Determine the (x, y) coordinate at the center of the cell enclosing the given text.  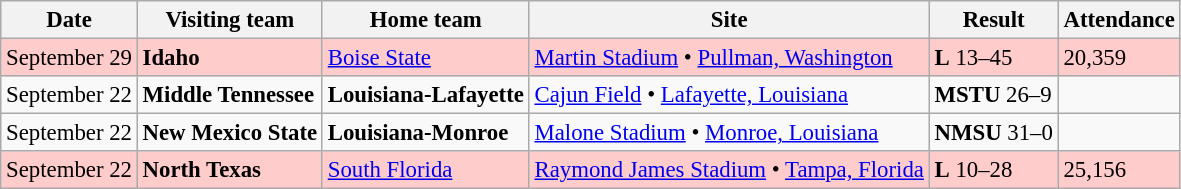
South Florida (426, 170)
MSTU 26–9 (994, 95)
North Texas (230, 170)
Louisiana-Monroe (426, 133)
Middle Tennessee (230, 95)
Raymond James Stadium • Tampa, Florida (729, 170)
Site (729, 20)
Home team (426, 20)
Idaho (230, 58)
Visiting team (230, 20)
Attendance (1119, 20)
L 13–45 (994, 58)
Boise State (426, 58)
Malone Stadium • Monroe, Louisiana (729, 133)
NMSU 31–0 (994, 133)
Result (994, 20)
20,359 (1119, 58)
Date (69, 20)
Louisiana-Lafayette (426, 95)
September 29 (69, 58)
New Mexico State (230, 133)
25,156 (1119, 170)
Martin Stadium • Pullman, Washington (729, 58)
Cajun Field • Lafayette, Louisiana (729, 95)
L 10–28 (994, 170)
